Find where the given text appears and provide that cell's center as [x, y] coordinate. 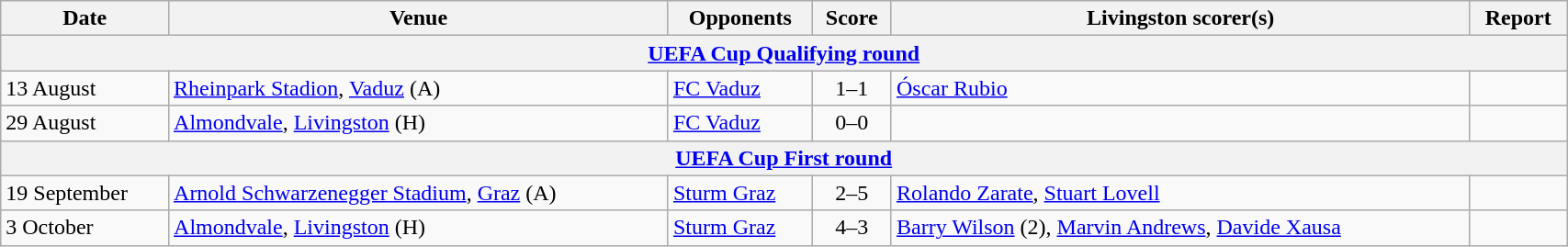
3 October [85, 228]
Livingston scorer(s) [1179, 18]
Opponents [740, 18]
Óscar Rubio [1179, 88]
0–0 [852, 123]
29 August [85, 123]
Barry Wilson (2), Marvin Andrews, Davide Xausa [1179, 228]
UEFA Cup Qualifying round [784, 53]
Report [1518, 18]
19 September [85, 193]
2–5 [852, 193]
13 August [85, 88]
Arnold Schwarzenegger Stadium, Graz (A) [419, 193]
UEFA Cup First round [784, 158]
Venue [419, 18]
4–3 [852, 228]
1–1 [852, 88]
Rheinpark Stadion, Vaduz (A) [419, 88]
Rolando Zarate, Stuart Lovell [1179, 193]
Score [852, 18]
Date [85, 18]
